Capture the cell that displays the provided text and extract its (X, Y) central coordinate. 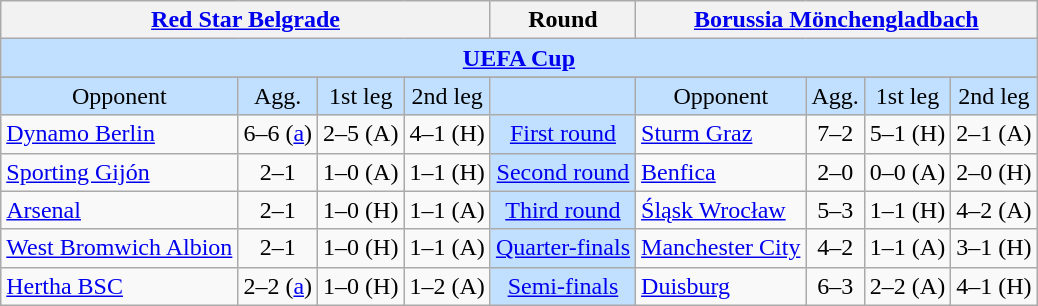
4–2 (835, 248)
7–2 (835, 134)
Arsenal (120, 210)
West Bromwich Albion (120, 248)
1–0 (A) (361, 172)
Red Star Belgrade (246, 20)
Śląsk Wrocław (721, 210)
Borussia Mönchengladbach (837, 20)
Benfica (721, 172)
0–0 (A) (907, 172)
Sporting Gijón (120, 172)
2–2 (a) (278, 286)
UEFA Cup (519, 58)
Round (562, 20)
2–2 (A) (907, 286)
Sturm Graz (721, 134)
6–6 (a) (278, 134)
3–1 (H) (994, 248)
5–1 (H) (907, 134)
5–3 (835, 210)
2–0 (835, 172)
1–2 (A) (447, 286)
Second round (562, 172)
First round (562, 134)
Third round (562, 210)
4–2 (A) (994, 210)
2–0 (H) (994, 172)
2–1 (A) (994, 134)
Semi-finals (562, 286)
2–5 (A) (361, 134)
Hertha BSC (120, 286)
Dynamo Berlin (120, 134)
6–3 (835, 286)
Manchester City (721, 248)
Duisburg (721, 286)
Quarter-finals (562, 248)
